Scan for the cell matching the given text and deliver its (x, y) coordinate at center. 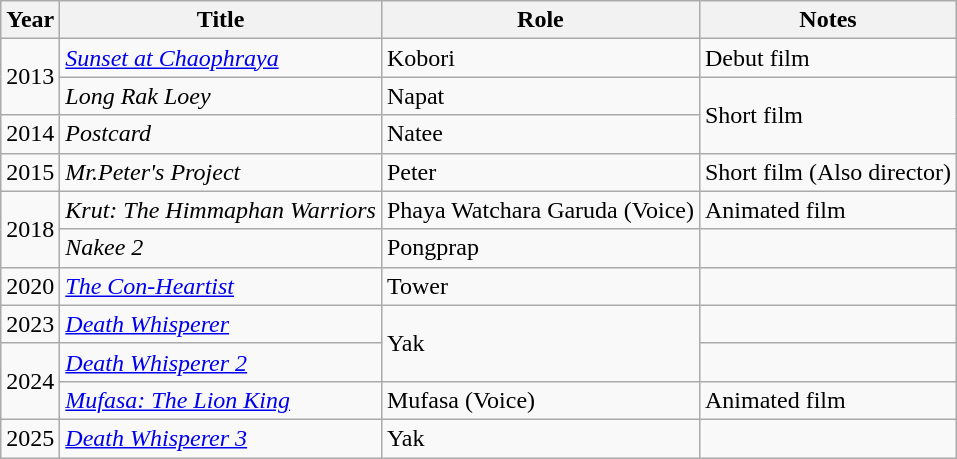
2023 (30, 324)
2014 (30, 134)
Death Whisperer 3 (221, 438)
Long Rak Loey (221, 96)
Death Whisperer (221, 324)
Death Whisperer 2 (221, 362)
Title (221, 20)
The Con-Heartist (221, 286)
Debut film (828, 58)
Mufasa (Voice) (540, 400)
Role (540, 20)
2025 (30, 438)
2020 (30, 286)
Napat (540, 96)
Phaya Watchara Garuda (Voice) (540, 210)
Mr.Peter's Project (221, 172)
Short film (Also director) (828, 172)
Natee (540, 134)
Pongprap (540, 248)
Postcard (221, 134)
Mufasa: The Lion King (221, 400)
2018 (30, 229)
2013 (30, 77)
Kobori (540, 58)
2024 (30, 381)
Nakee 2 (221, 248)
Krut: The Himmaphan Warriors (221, 210)
2015 (30, 172)
Tower (540, 286)
Sunset at Chaophraya (221, 58)
Year (30, 20)
Notes (828, 20)
Short film (828, 115)
Peter (540, 172)
